From the cell containing the given text, extract its center point as [x, y] coordinate. 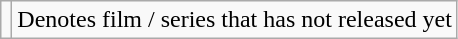
Denotes film / series that has not released yet [235, 20]
